Search for the cell housing the specified text and yield its [x, y] center coordinate. 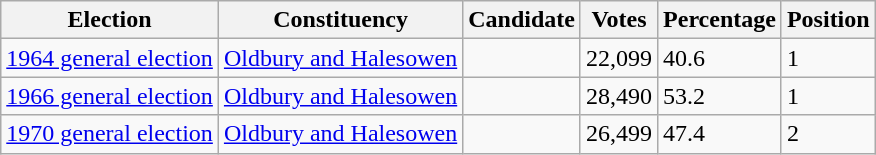
Election [110, 20]
Constituency [340, 20]
1966 general election [110, 96]
Candidate [522, 20]
22,099 [618, 58]
2 [828, 134]
1970 general election [110, 134]
Percentage [720, 20]
47.4 [720, 134]
40.6 [720, 58]
53.2 [720, 96]
26,499 [618, 134]
1964 general election [110, 58]
28,490 [618, 96]
Votes [618, 20]
Position [828, 20]
